Extract the (X, Y) coordinate from the center of the cell holding the provided text.  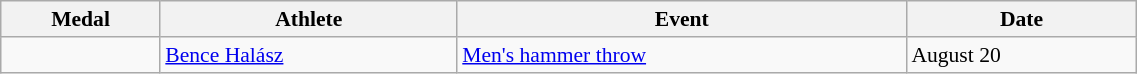
Date (1022, 19)
Event (682, 19)
Bence Halász (308, 55)
Athlete (308, 19)
August 20 (1022, 55)
Men's hammer throw (682, 55)
Medal (81, 19)
